Find where the given text appears and provide that cell's center as [X, Y] coordinate. 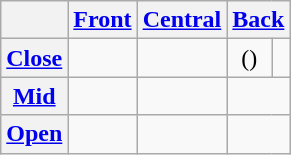
() [250, 58]
Close [34, 58]
Back [258, 20]
Central [182, 20]
Open [34, 134]
Mid [34, 96]
Front [102, 20]
